Find where the given text appears and provide that cell's center as [x, y] coordinate. 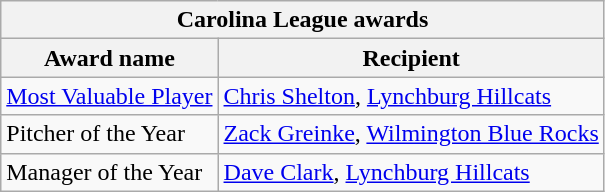
Chris Shelton, Lynchburg Hillcats [411, 96]
Dave Clark, Lynchburg Hillcats [411, 172]
Most Valuable Player [110, 96]
Manager of the Year [110, 172]
Pitcher of the Year [110, 134]
Recipient [411, 58]
Carolina League awards [303, 20]
Award name [110, 58]
Zack Greinke, Wilmington Blue Rocks [411, 134]
